Locate the cell with the specified text and output its [x, y] center coordinate. 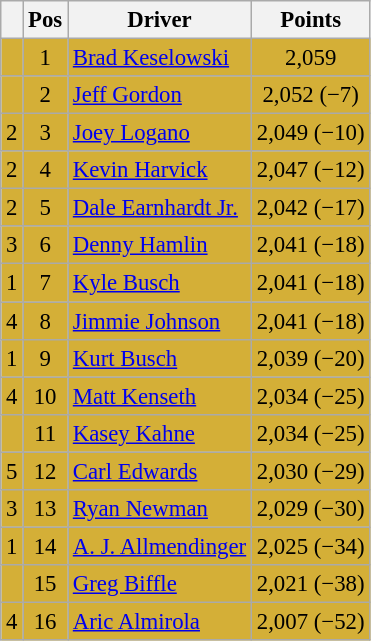
A. J. Allmendinger [160, 546]
Ryan Newman [160, 509]
Denny Hamlin [160, 245]
Jimmie Johnson [160, 321]
Points [310, 20]
7 [46, 283]
Carl Edwards [160, 471]
Matt Kenseth [160, 396]
6 [46, 245]
Jeff Gordon [160, 95]
2,021 (−38) [310, 584]
2,042 (−17) [310, 208]
10 [46, 396]
8 [46, 321]
Driver [160, 20]
Kyle Busch [160, 283]
11 [46, 433]
15 [46, 584]
2,030 (−29) [310, 471]
2,025 (−34) [310, 546]
Pos [46, 20]
Dale Earnhardt Jr. [160, 208]
Greg Biffle [160, 584]
Kevin Harvick [160, 170]
Joey Logano [160, 133]
2,029 (−30) [310, 509]
14 [46, 546]
2,059 [310, 58]
Aric Almirola [160, 621]
12 [46, 471]
2,047 (−12) [310, 170]
2,052 (−7) [310, 95]
2,039 (−20) [310, 358]
13 [46, 509]
Brad Keselowski [160, 58]
9 [46, 358]
Kasey Kahne [160, 433]
Kurt Busch [160, 358]
2,049 (−10) [310, 133]
16 [46, 621]
2,007 (−52) [310, 621]
